Output the (X, Y) coordinate of the center of the cell containing the given text.  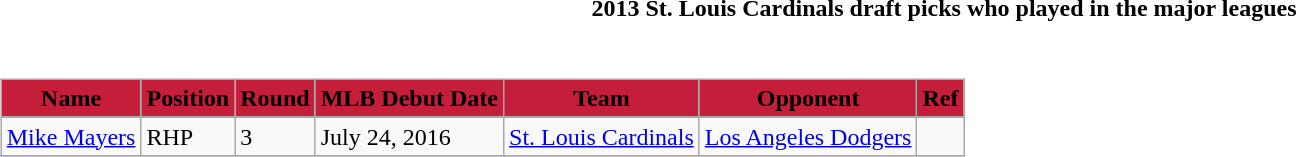
Opponent (808, 98)
Los Angeles Dodgers (808, 136)
Team (602, 98)
Position (188, 98)
St. Louis Cardinals (602, 136)
Name (71, 98)
Mike Mayers (71, 136)
July 24, 2016 (409, 136)
Round (275, 98)
MLB Debut Date (409, 98)
3 (275, 136)
RHP (188, 136)
Ref (940, 98)
